Return [X, Y] of the center of cell containing provided text 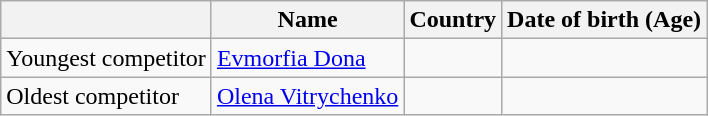
Evmorfia Dona [307, 58]
Name [307, 20]
Youngest competitor [106, 58]
Olena Vitrychenko [307, 96]
Country [453, 20]
Date of birth (Age) [604, 20]
Oldest competitor [106, 96]
